Determine the [x, y] coordinate at the center of the cell enclosing the given text.  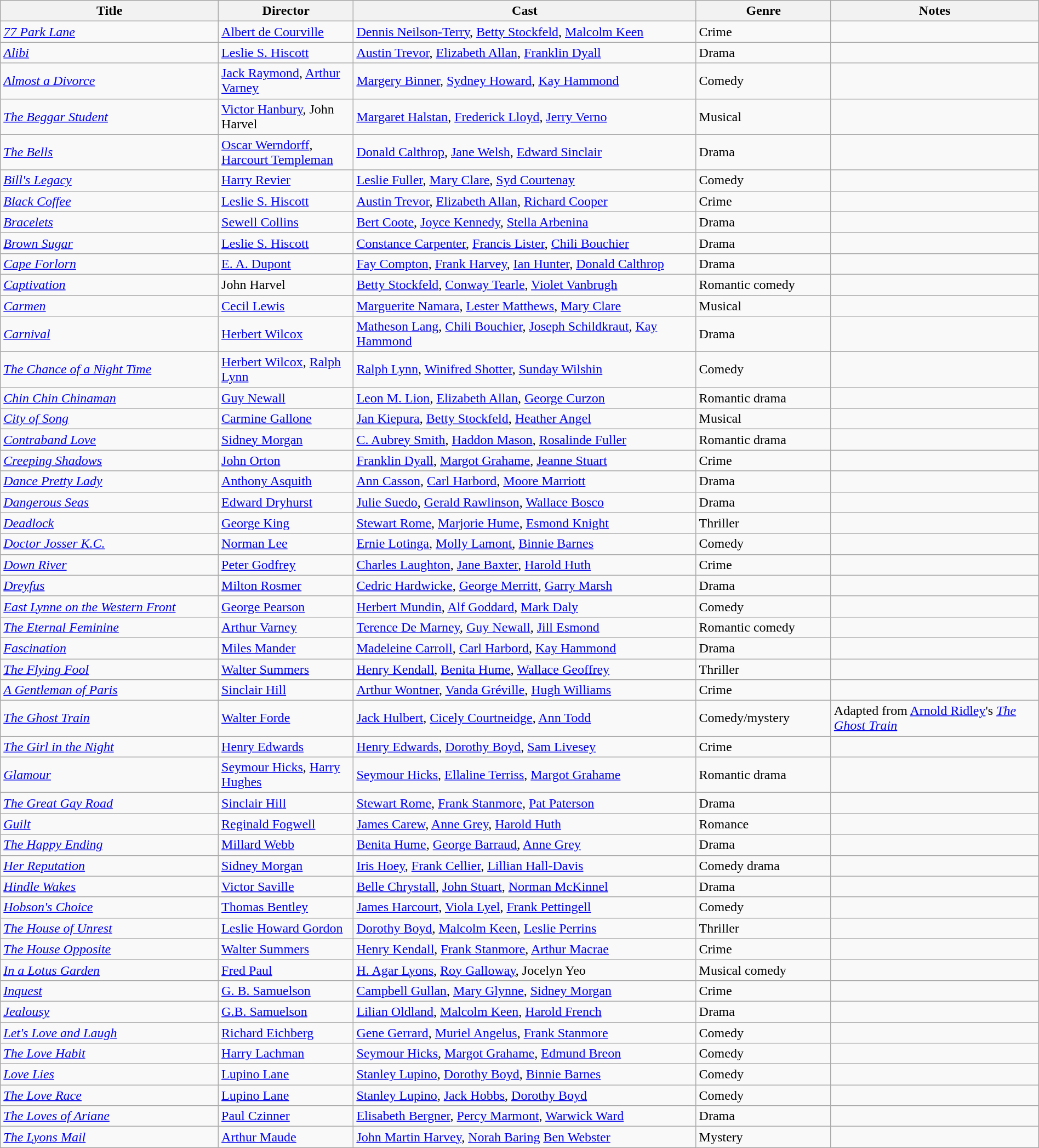
Miles Mander [286, 648]
Betty Stockfeld, Conway Tearle, Violet Vanbrugh [525, 285]
Victor Hanbury, John Harvel [286, 116]
Walter Forde [286, 718]
Stanley Lupino, Jack Hobbs, Dorothy Boyd [525, 1095]
Elisabeth Bergner, Percy Marmont, Warwick Ward [525, 1116]
Seymour Hicks, Ellaline Terriss, Margot Grahame [525, 775]
Carmine Gallone [286, 419]
The Happy Ending [110, 845]
Mystery [763, 1137]
Stewart Rome, Frank Stanmore, Pat Paterson [525, 803]
Ernie Lotinga, Molly Lamont, Binnie Barnes [525, 544]
Peter Godfrey [286, 565]
Herbert Wilcox [286, 334]
Thomas Bentley [286, 907]
Jan Kiepura, Betty Stockfeld, Heather Angel [525, 419]
John Martin Harvey, Norah Baring Ben Webster [525, 1137]
Paul Czinner [286, 1116]
Dorothy Boyd, Malcolm Keen, Leslie Perrins [525, 928]
The Eternal Feminine [110, 627]
The House of Unrest [110, 928]
Adapted from Arnold Ridley's The Ghost Train [935, 718]
George King [286, 523]
G. B. Samuelson [286, 991]
Margaret Halstan, Frederick Lloyd, Jerry Verno [525, 116]
Cape Forlorn [110, 264]
Dennis Neilson-Terry, Betty Stockfeld, Malcolm Keen [525, 32]
Iris Hoey, Frank Cellier, Lillian Hall-Davis [525, 866]
Gene Gerrard, Muriel Angelus, Frank Stanmore [525, 1032]
Madeleine Carroll, Carl Harbord, Kay Hammond [525, 648]
Albert de Courville [286, 32]
Cecil Lewis [286, 305]
A Gentleman of Paris [110, 690]
Genre [763, 11]
Herbert Wilcox, Ralph Lynn [286, 370]
The Bells [110, 152]
George Pearson [286, 606]
Inquest [110, 991]
The Loves of Ariane [110, 1116]
City of Song [110, 419]
Chin Chin Chinaman [110, 398]
Hobson's Choice [110, 907]
Carnival [110, 334]
Constance Carpenter, Francis Lister, Chili Bouchier [525, 243]
Harry Revier [286, 180]
Ralph Lynn, Winifred Shotter, Sunday Wilshin [525, 370]
E. A. Dupont [286, 264]
Seymour Hicks, Margot Grahame, Edmund Breon [525, 1054]
Let's Love and Laugh [110, 1032]
In a Lotus Garden [110, 970]
Black Coffee [110, 201]
Belle Chrystall, John Stuart, Norman McKinnel [525, 886]
Leslie Fuller, Mary Clare, Syd Courtenay [525, 180]
Harry Lachman [286, 1054]
Brown Sugar [110, 243]
Ann Casson, Carl Harbord, Moore Marriott [525, 481]
G.B. Samuelson [286, 1011]
John Harvel [286, 285]
Love Lies [110, 1075]
Stanley Lupino, Dorothy Boyd, Binnie Barnes [525, 1075]
The Love Habit [110, 1054]
Franklin Dyall, Margot Grahame, Jeanne Stuart [525, 461]
Anthony Asquith [286, 481]
Title [110, 11]
Stewart Rome, Marjorie Hume, Esmond Knight [525, 523]
Richard Eichberg [286, 1032]
Sewell Collins [286, 222]
The House Opposite [110, 949]
Terence De Marney, Guy Newall, Jill Esmond [525, 627]
Marguerite Namara, Lester Matthews, Mary Clare [525, 305]
Charles Laughton, Jane Baxter, Harold Huth [525, 565]
Matheson Lang, Chili Bouchier, Joseph Schildkraut, Kay Hammond [525, 334]
Austin Trevor, Elizabeth Allan, Franklin Dyall [525, 53]
Creeping Shadows [110, 461]
Doctor Josser K.C. [110, 544]
Dance Pretty Lady [110, 481]
Fascination [110, 648]
Henry Kendall, Frank Stanmore, Arthur Macrae [525, 949]
Director [286, 11]
Cast [525, 11]
Glamour [110, 775]
C. Aubrey Smith, Haddon Mason, Rosalinde Fuller [525, 440]
The Flying Fool [110, 669]
The Love Race [110, 1095]
Arthur Varney [286, 627]
Reginald Fogwell [286, 824]
Jack Raymond, Arthur Varney [286, 81]
Fred Paul [286, 970]
Bracelets [110, 222]
Comedy drama [763, 866]
Julie Suedo, Gerald Rawlinson, Wallace Bosco [525, 502]
Almost a Divorce [110, 81]
Lilian Oldland, Malcolm Keen, Harold French [525, 1011]
East Lynne on the Western Front [110, 606]
Benita Hume, George Barraud, Anne Grey [525, 845]
Alibi [110, 53]
77 Park Lane [110, 32]
Jealousy [110, 1011]
The Beggar Student [110, 116]
Comedy/mystery [763, 718]
The Ghost Train [110, 718]
James Carew, Anne Grey, Harold Huth [525, 824]
Victor Saville [286, 886]
Guilt [110, 824]
Herbert Mundin, Alf Goddard, Mark Daly [525, 606]
Musical comedy [763, 970]
H. Agar Lyons, Roy Galloway, Jocelyn Yeo [525, 970]
Hindle Wakes [110, 886]
Notes [935, 11]
Captivation [110, 285]
Leslie Howard Gordon [286, 928]
Austin Trevor, Elizabeth Allan, Richard Cooper [525, 201]
Bert Coote, Joyce Kennedy, Stella Arbenina [525, 222]
Norman Lee [286, 544]
Henry Kendall, Benita Hume, Wallace Geoffrey [525, 669]
Contraband Love [110, 440]
Dangerous Seas [110, 502]
Deadlock [110, 523]
Bill's Legacy [110, 180]
Down River [110, 565]
Romance [763, 824]
The Lyons Mail [110, 1137]
The Chance of a Night Time [110, 370]
Millard Webb [286, 845]
Oscar Werndorff, Harcourt Templeman [286, 152]
Campbell Gullan, Mary Glynne, Sidney Morgan [525, 991]
Her Reputation [110, 866]
Arthur Maude [286, 1137]
Arthur Wontner, Vanda Gréville, Hugh Williams [525, 690]
Fay Compton, Frank Harvey, Ian Hunter, Donald Calthrop [525, 264]
Henry Edwards [286, 747]
The Great Gay Road [110, 803]
Jack Hulbert, Cicely Courtneidge, Ann Todd [525, 718]
Seymour Hicks, Harry Hughes [286, 775]
Henry Edwards, Dorothy Boyd, Sam Livesey [525, 747]
Edward Dryhurst [286, 502]
Margery Binner, Sydney Howard, Kay Hammond [525, 81]
James Harcourt, Viola Lyel, Frank Pettingell [525, 907]
Cedric Hardwicke, George Merritt, Garry Marsh [525, 586]
Donald Calthrop, Jane Welsh, Edward Sinclair [525, 152]
Carmen [110, 305]
John Orton [286, 461]
Milton Rosmer [286, 586]
Dreyfus [110, 586]
Leon M. Lion, Elizabeth Allan, George Curzon [525, 398]
Guy Newall [286, 398]
The Girl in the Night [110, 747]
